Output the (x, y) coordinate of the center of the cell containing the given text.  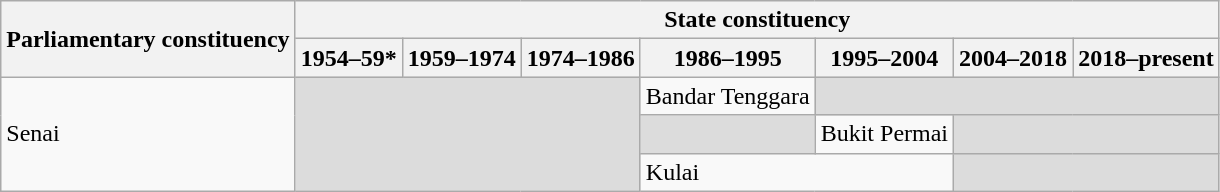
Senai (148, 134)
State constituency (757, 20)
1986–1995 (728, 58)
1974–1986 (580, 58)
2004–2018 (1014, 58)
1995–2004 (884, 58)
2018–present (1146, 58)
1954–59* (348, 58)
Kulai (796, 172)
Bandar Tenggara (728, 96)
Parliamentary constituency (148, 39)
Bukit Permai (884, 134)
1959–1974 (462, 58)
